Detect which cell encompasses the target text, then output its (x, y) center coordinate. 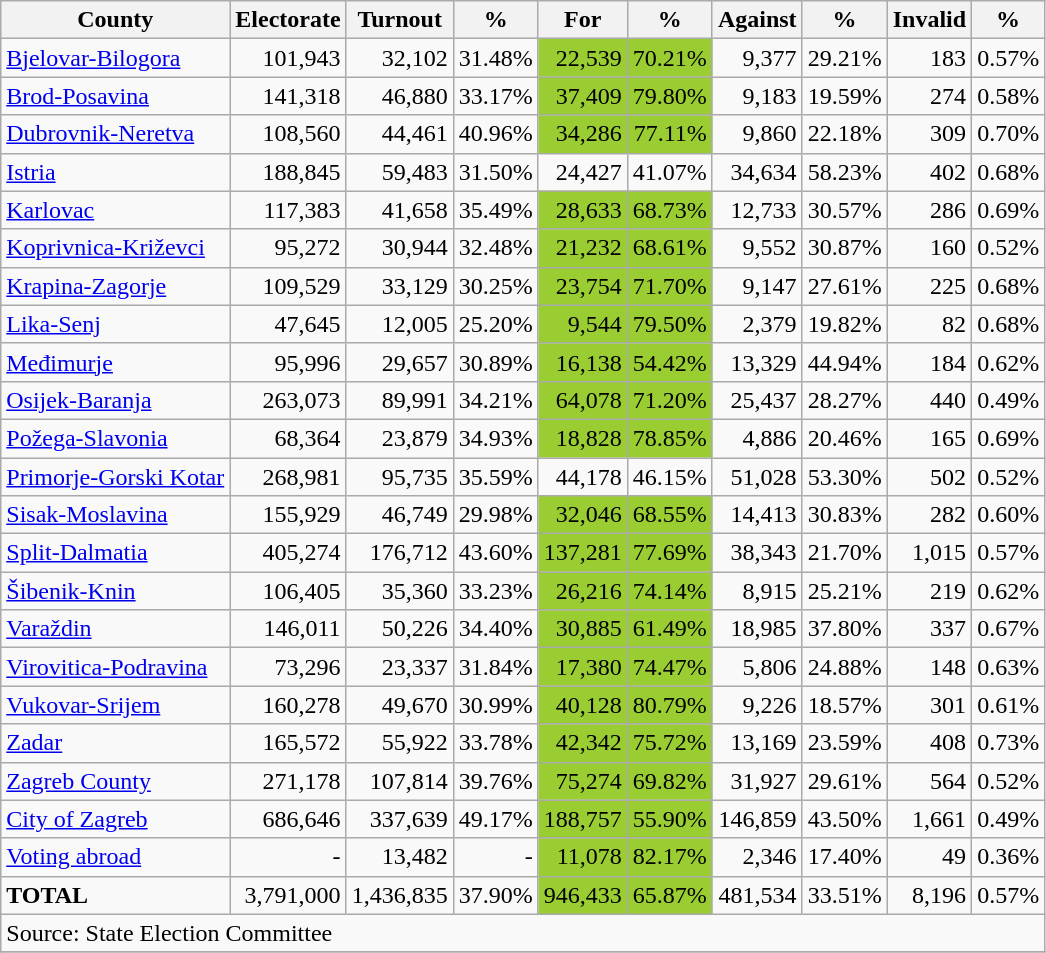
Virovitica-Podravina (116, 667)
9,147 (757, 286)
68.55% (670, 515)
80.79% (670, 705)
219 (929, 591)
28.27% (844, 400)
34.21% (496, 400)
32.48% (496, 248)
95,996 (288, 362)
176,712 (400, 553)
Karlovac (116, 210)
263,073 (288, 400)
27.61% (844, 286)
0.58% (1008, 96)
77.69% (670, 553)
40,128 (582, 705)
49.17% (496, 819)
46.15% (670, 477)
29.61% (844, 781)
184 (929, 362)
402 (929, 172)
Šibenik-Knin (116, 591)
Against (757, 20)
95,735 (400, 477)
34.93% (496, 438)
141,318 (288, 96)
155,929 (288, 515)
23,754 (582, 286)
Varaždin (116, 629)
13,169 (757, 743)
65.87% (670, 895)
481,534 (757, 895)
68,364 (288, 438)
160 (929, 248)
0.61% (1008, 705)
82.17% (670, 857)
165 (929, 438)
12,005 (400, 324)
64,078 (582, 400)
16,138 (582, 362)
101,943 (288, 58)
44.94% (844, 362)
22,539 (582, 58)
188,757 (582, 819)
Požega-Slavonia (116, 438)
108,560 (288, 134)
79.50% (670, 324)
26,216 (582, 591)
75,274 (582, 781)
46,880 (400, 96)
20.46% (844, 438)
74.47% (670, 667)
107,814 (400, 781)
9,860 (757, 134)
33.17% (496, 96)
Zagreb County (116, 781)
9,552 (757, 248)
Istria (116, 172)
24,427 (582, 172)
0.63% (1008, 667)
2,346 (757, 857)
4,886 (757, 438)
70.21% (670, 58)
18,828 (582, 438)
30.25% (496, 286)
55,922 (400, 743)
183 (929, 58)
Krapina-Zagorje (116, 286)
34,286 (582, 134)
188,845 (288, 172)
34,634 (757, 172)
Turnout (400, 20)
13,482 (400, 857)
9,544 (582, 324)
13,329 (757, 362)
69.82% (670, 781)
51,028 (757, 477)
31,927 (757, 781)
Zadar (116, 743)
Osijek-Baranja (116, 400)
54.42% (670, 362)
0.73% (1008, 743)
12,733 (757, 210)
49,670 (400, 705)
31.84% (496, 667)
9,377 (757, 58)
City of Zagreb (116, 819)
Dubrovnik-Neretva (116, 134)
31.50% (496, 172)
146,859 (757, 819)
117,383 (288, 210)
225 (929, 286)
59,483 (400, 172)
39.76% (496, 781)
24.88% (844, 667)
22.18% (844, 134)
74.14% (670, 591)
68.61% (670, 248)
25,437 (757, 400)
0.70% (1008, 134)
21,232 (582, 248)
18.57% (844, 705)
For (582, 20)
71.70% (670, 286)
146,011 (288, 629)
30.57% (844, 210)
Brod-Posavina (116, 96)
71.20% (670, 400)
TOTAL (116, 895)
106,405 (288, 591)
268,981 (288, 477)
160,278 (288, 705)
43.50% (844, 819)
19.82% (844, 324)
46,749 (400, 515)
Split-Dalmatia (116, 553)
33.51% (844, 895)
5,806 (757, 667)
Voting abroad (116, 857)
Source: State Election Committee (523, 933)
42,342 (582, 743)
Koprivnica-Križevci (116, 248)
17,380 (582, 667)
49 (929, 857)
18,985 (757, 629)
33,129 (400, 286)
165,572 (288, 743)
37,409 (582, 96)
440 (929, 400)
50,226 (400, 629)
686,646 (288, 819)
502 (929, 477)
30,944 (400, 248)
23.59% (844, 743)
82 (929, 324)
95,272 (288, 248)
32,046 (582, 515)
47,645 (288, 324)
40.96% (496, 134)
41,658 (400, 210)
0.60% (1008, 515)
271,178 (288, 781)
337 (929, 629)
75.72% (670, 743)
8,196 (929, 895)
1,661 (929, 819)
19.59% (844, 96)
35,360 (400, 591)
564 (929, 781)
29.21% (844, 58)
Vukovar-Srijem (116, 705)
9,226 (757, 705)
337,639 (400, 819)
408 (929, 743)
309 (929, 134)
32,102 (400, 58)
274 (929, 96)
30.87% (844, 248)
37.80% (844, 629)
23,337 (400, 667)
35.49% (496, 210)
17.40% (844, 857)
Primorje-Gorski Kotar (116, 477)
Sisak-Moslavina (116, 515)
68.73% (670, 210)
282 (929, 515)
Invalid (929, 20)
3,791,000 (288, 895)
77.11% (670, 134)
37.90% (496, 895)
53.30% (844, 477)
73,296 (288, 667)
405,274 (288, 553)
109,529 (288, 286)
9,183 (757, 96)
8,915 (757, 591)
Bjelovar-Bilogora (116, 58)
41.07% (670, 172)
43.60% (496, 553)
0.36% (1008, 857)
1,436,835 (400, 895)
44,178 (582, 477)
78.85% (670, 438)
2,379 (757, 324)
61.49% (670, 629)
286 (929, 210)
25.21% (844, 591)
21.70% (844, 553)
30.83% (844, 515)
30,885 (582, 629)
31.48% (496, 58)
137,281 (582, 553)
14,413 (757, 515)
Electorate (288, 20)
58.23% (844, 172)
946,433 (582, 895)
25.20% (496, 324)
79.80% (670, 96)
38,343 (757, 553)
Međimurje (116, 362)
1,015 (929, 553)
28,633 (582, 210)
148 (929, 667)
23,879 (400, 438)
29,657 (400, 362)
30.89% (496, 362)
33.78% (496, 743)
County (116, 20)
44,461 (400, 134)
55.90% (670, 819)
30.99% (496, 705)
35.59% (496, 477)
89,991 (400, 400)
0.67% (1008, 629)
Lika-Senj (116, 324)
301 (929, 705)
34.40% (496, 629)
29.98% (496, 515)
33.23% (496, 591)
11,078 (582, 857)
